Pinpoint the cell where the given text exists, returning its [x, y] midpoint coordinate. 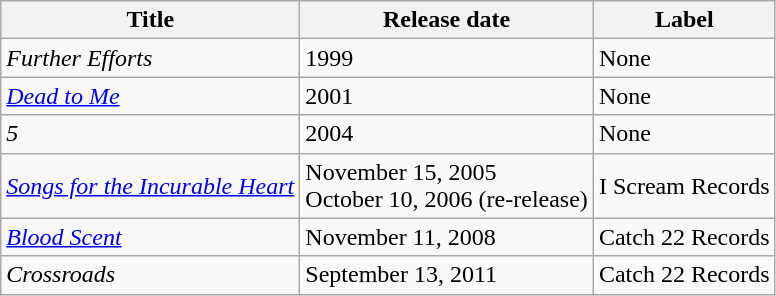
Title [150, 20]
Release date [447, 20]
2004 [447, 134]
1999 [447, 58]
5 [150, 134]
Dead to Me [150, 96]
November 11, 2008 [447, 237]
I Scream Records [684, 186]
Label [684, 20]
2001 [447, 96]
Further Efforts [150, 58]
Blood Scent [150, 237]
Songs for the Incurable Heart [150, 186]
Crossroads [150, 275]
November 15, 2005October 10, 2006 (re-release) [447, 186]
September 13, 2011 [447, 275]
